Capture the cell that displays the provided text and extract its [X, Y] central coordinate. 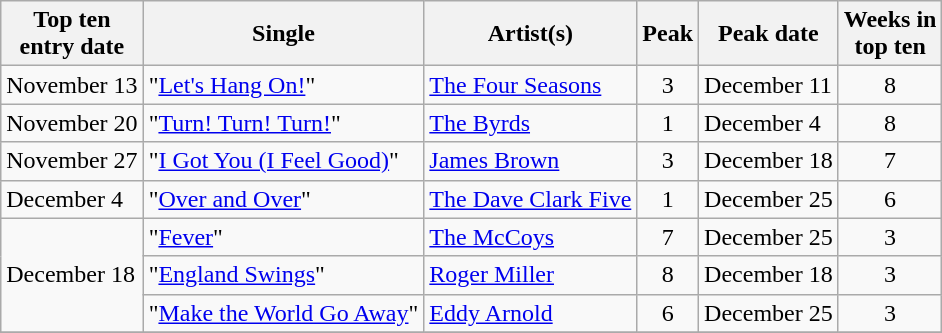
Top tenentry date [72, 34]
The Byrds [530, 123]
"I Got You (I Feel Good)" [284, 161]
Roger Miller [530, 275]
Single [284, 34]
December 11 [769, 85]
Peak date [769, 34]
Artist(s) [530, 34]
November 27 [72, 161]
"Make the World Go Away" [284, 313]
"England Swings" [284, 275]
"Let's Hang On!" [284, 85]
The Dave Clark Five [530, 199]
Peak [668, 34]
"Fever" [284, 237]
"Over and Over" [284, 199]
James Brown [530, 161]
The McCoys [530, 237]
Eddy Arnold [530, 313]
Weeks intop ten [890, 34]
The Four Seasons [530, 85]
November 20 [72, 123]
"Turn! Turn! Turn!" [284, 123]
November 13 [72, 85]
